Search for the cell housing the specified text and yield its [x, y] center coordinate. 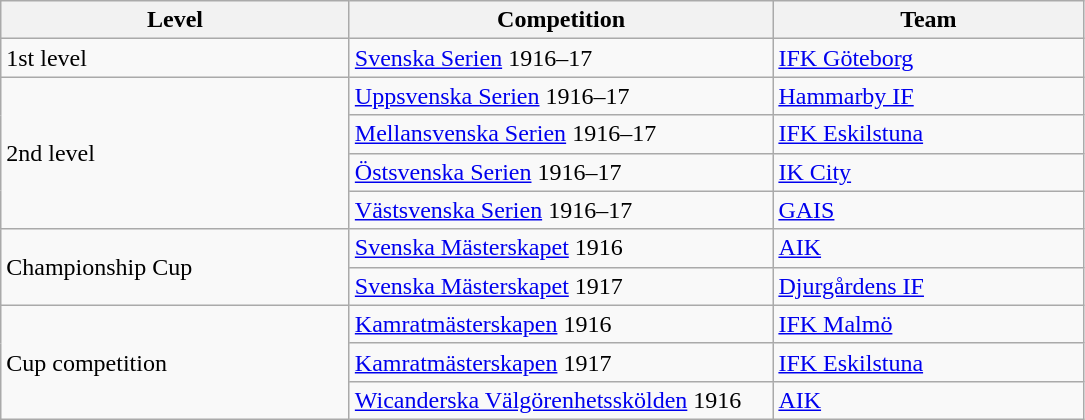
1st level [176, 58]
Kamratmästerskapen 1916 [561, 324]
Uppsvenska Serien 1916–17 [561, 96]
Mellansvenska Serien 1916–17 [561, 134]
Djurgårdens IF [928, 286]
Wicanderska Välgörenhetsskölden 1916 [561, 400]
IFK Göteborg [928, 58]
Competition [561, 20]
Cup competition [176, 362]
Kamratmästerskapen 1917 [561, 362]
2nd level [176, 153]
Championship Cup [176, 267]
Svenska Mästerskapet 1917 [561, 286]
Svenska Mästerskapet 1916 [561, 248]
Team [928, 20]
Västsvenska Serien 1916–17 [561, 210]
IK City [928, 172]
Level [176, 20]
GAIS [928, 210]
Svenska Serien 1916–17 [561, 58]
Hammarby IF [928, 96]
IFK Malmö [928, 324]
Östsvenska Serien 1916–17 [561, 172]
